Capture the cell that displays the provided text and extract its (X, Y) central coordinate. 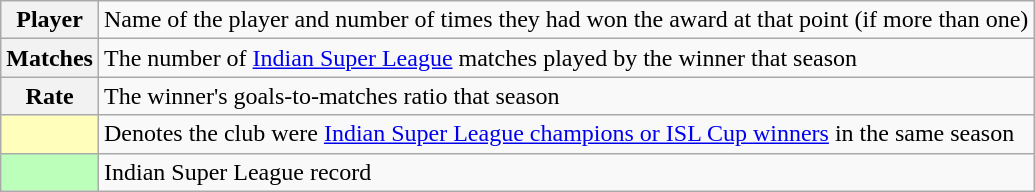
Rate (50, 96)
Matches (50, 58)
Indian Super League record (566, 172)
Denotes the club were Indian Super League champions or ISL Cup winners in the same season (566, 134)
The number of Indian Super League matches played by the winner that season (566, 58)
Name of the player and number of times they had won the award at that point (if more than one) (566, 20)
The winner's goals-to-matches ratio that season (566, 96)
Player (50, 20)
